Detect which cell encompasses the target text, then output its [x, y] center coordinate. 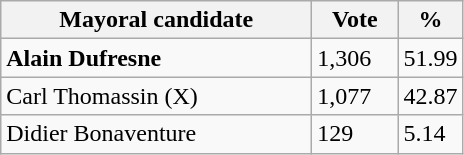
1,306 [355, 58]
42.87 [430, 96]
Vote [355, 20]
Alain Dufresne [156, 58]
129 [355, 134]
% [430, 20]
1,077 [355, 96]
51.99 [430, 58]
Carl Thomassin (X) [156, 96]
Mayoral candidate [156, 20]
Didier Bonaventure [156, 134]
5.14 [430, 134]
